Extract the (X, Y) coordinate from the center of the cell holding the provided text.  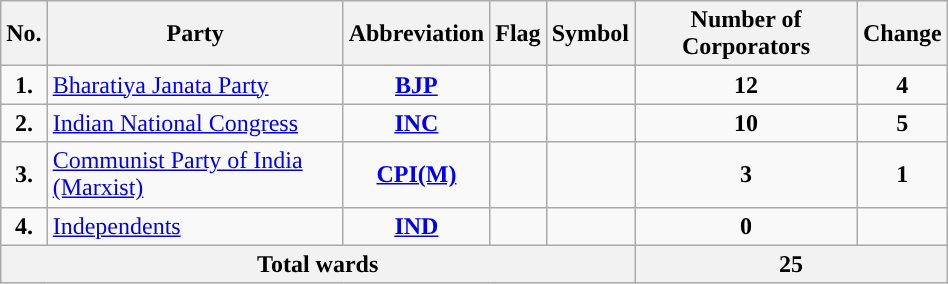
Communist Party of India (Marxist) (195, 174)
CPI(M) (416, 174)
2. (24, 123)
INC (416, 123)
12 (746, 85)
1 (902, 174)
3 (746, 174)
0 (746, 226)
No. (24, 34)
Independents (195, 226)
Total wards (318, 264)
10 (746, 123)
Bharatiya Janata Party (195, 85)
4. (24, 226)
4 (902, 85)
Number of Corporators (746, 34)
5 (902, 123)
3. (24, 174)
Indian National Congress (195, 123)
Change (902, 34)
1. (24, 85)
Symbol (590, 34)
IND (416, 226)
Flag (518, 34)
Party (195, 34)
25 (792, 264)
Abbreviation (416, 34)
BJP (416, 85)
